Output the [X, Y] coordinate of the center of the cell containing the given text.  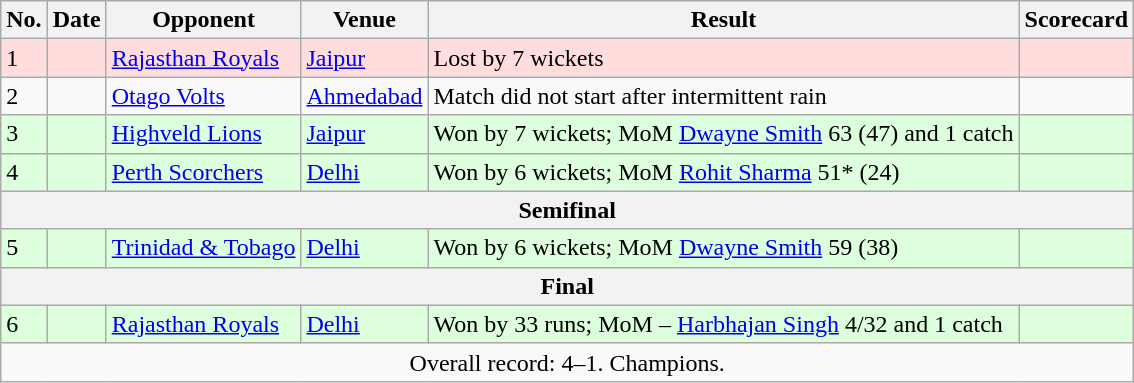
1 [24, 58]
Opponent [204, 20]
Highveld Lions [204, 134]
Otago Volts [204, 96]
Scorecard [1076, 20]
No. [24, 20]
Lost by 7 wickets [724, 58]
Ahmedabad [364, 96]
Overall record: 4–1. Champions. [568, 362]
Match did not start after intermittent rain [724, 96]
Final [568, 286]
Won by 6 wickets; MoM Dwayne Smith 59 (38) [724, 248]
Won by 33 runs; MoM – Harbhajan Singh 4/32 and 1 catch [724, 324]
4 [24, 172]
Trinidad & Tobago [204, 248]
2 [24, 96]
Date [76, 20]
6 [24, 324]
Venue [364, 20]
Result [724, 20]
3 [24, 134]
Semifinal [568, 210]
Won by 7 wickets; MoM Dwayne Smith 63 (47) and 1 catch [724, 134]
5 [24, 248]
Won by 6 wickets; MoM Rohit Sharma 51* (24) [724, 172]
Perth Scorchers [204, 172]
